For the text-containing cell, return its midpoint in (X, Y) coordinate format. 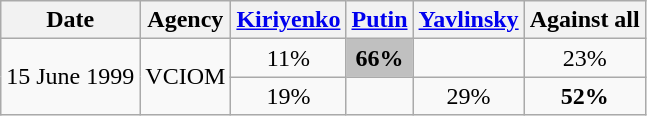
19% (288, 96)
11% (288, 58)
Putin (380, 20)
VCIOM (186, 77)
23% (584, 58)
66% (380, 58)
Yavlinsky (468, 20)
Against all (584, 20)
Date (70, 20)
15 June 1999 (70, 77)
29% (468, 96)
52% (584, 96)
Agency (186, 20)
Kiriyenko (288, 20)
